Return (x, y) of the center of cell containing provided text 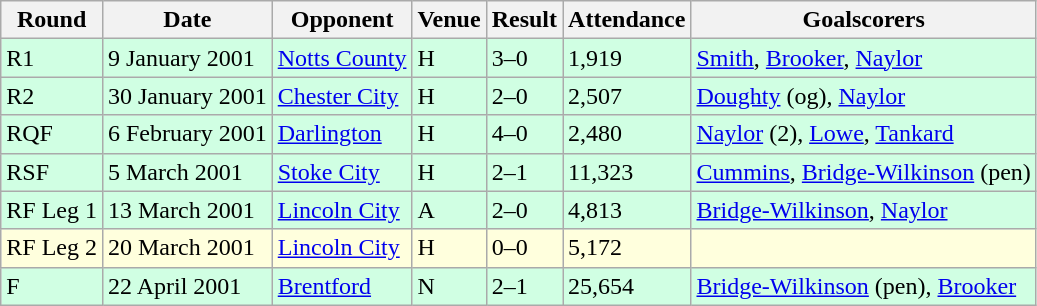
20 March 2001 (187, 248)
RF Leg 2 (52, 248)
R1 (52, 58)
Brentford (342, 286)
Bridge-Wilkinson (pen), Brooker (864, 286)
Notts County (342, 58)
Result (524, 20)
0–0 (524, 248)
RQF (52, 134)
5,172 (627, 248)
Attendance (627, 20)
2,507 (627, 96)
Bridge-Wilkinson, Naylor (864, 210)
6 February 2001 (187, 134)
Doughty (og), Naylor (864, 96)
Date (187, 20)
Goalscorers (864, 20)
9 January 2001 (187, 58)
Chester City (342, 96)
A (449, 210)
Stoke City (342, 172)
4–0 (524, 134)
Round (52, 20)
4,813 (627, 210)
11,323 (627, 172)
13 March 2001 (187, 210)
22 April 2001 (187, 286)
Cummins, Bridge-Wilkinson (pen) (864, 172)
Naylor (2), Lowe, Tankard (864, 134)
25,654 (627, 286)
30 January 2001 (187, 96)
RF Leg 1 (52, 210)
2,480 (627, 134)
R2 (52, 96)
Opponent (342, 20)
F (52, 286)
Smith, Brooker, Naylor (864, 58)
5 March 2001 (187, 172)
1,919 (627, 58)
Venue (449, 20)
3–0 (524, 58)
N (449, 286)
Darlington (342, 134)
RSF (52, 172)
